Scan for the cell matching the given text and deliver its (X, Y) coordinate at center. 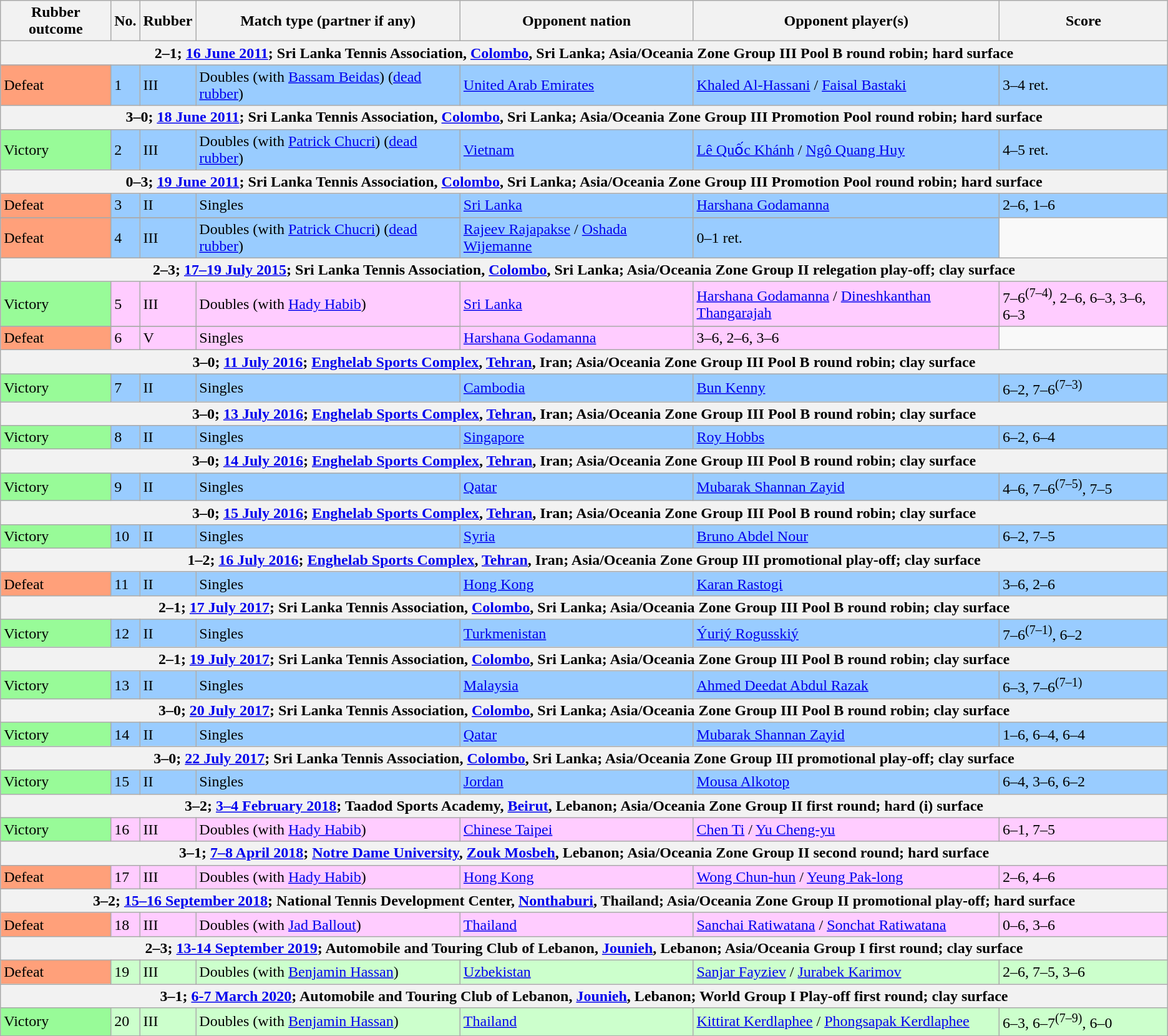
6–2, 7–6(7–3) (1084, 388)
3–6, 2–6 (1084, 584)
Mousa Alkotop (846, 782)
6–2, 6–4 (1084, 437)
Jordan (577, 782)
Turkmenistan (577, 634)
2–1; 16 June 2011; Sri Lanka Tennis Association, Colombo, Sri Lanka; Asia/Oceania Zone Group III Pool B round robin; hard surface (584, 53)
Cambodia (577, 388)
1–2; 16 July 2016; Enghelab Sports Complex, Tehran, Iran; Asia/Oceania Zone Group III promotional play-off; clay surface (584, 560)
6 (125, 338)
3–0; 11 July 2016; Enghelab Sports Complex, Tehran, Iran; Asia/Oceania Zone Group III Pool B round robin; clay surface (584, 362)
6–3, 7–6(7–1) (1084, 685)
3 (125, 205)
2–3; 13-14 September 2019; Automobile and Touring Club of Lebanon, Jounieh, Lebanon; Asia/Oceania Group I first round; clay surface (584, 948)
Lê Quốc Khánh / Ngô Quang Huy (846, 150)
3–0; 14 July 2016; Enghelab Sports Complex, Tehran, Iran; Asia/Oceania Zone Group III Pool B round robin; clay surface (584, 461)
3–1; 6-7 March 2020; Automobile and Touring Club of Lebanon, Jounieh, Lebanon; World Group I Play-off first round; clay surface (584, 996)
3–0; 18 June 2011; Sri Lanka Tennis Association, Colombo, Sri Lanka; Asia/Oceania Zone Group III Promotion Pool round robin; hard surface (584, 117)
Malaysia (577, 685)
United Arab Emirates (577, 85)
7–6(7–1), 6–2 (1084, 634)
14 (125, 735)
Opponent nation (577, 21)
12 (125, 634)
3–2; 15–16 September 2018; National Tennis Development Center, Nonthaburi, Thailand; Asia/Oceania Zone Group II promotional play-off; hard surface (584, 901)
4 (125, 237)
4–6, 7–6(7–5), 7–5 (1084, 487)
Ýuriý Rogusskiý (846, 634)
Ahmed Deedat Abdul Razak (846, 685)
13 (125, 685)
Vietnam (577, 150)
6–2, 7–5 (1084, 536)
20 (125, 1022)
4–5 ret. (1084, 150)
3–0; 20 July 2017; Sri Lanka Tennis Association, Colombo, Sri Lanka; Asia/Oceania Zone Group III Pool B round robin; clay surface (584, 711)
Chen Ti / Yu Cheng-yu (846, 829)
18 (125, 924)
Rubber outcome (56, 21)
3–0; 15 July 2016; Enghelab Sports Complex, Tehran, Iran; Asia/Oceania Zone Group III Pool B round robin; clay surface (584, 512)
10 (125, 536)
Opponent player(s) (846, 21)
Kittirat Kerdlaphee / Phongsapak Kerdlaphee (846, 1022)
6–3, 6–7(7–9), 6–0 (1084, 1022)
Chinese Taipei (577, 829)
5 (125, 304)
16 (125, 829)
Wong Chun-hun / Yeung Pak-long (846, 877)
Bun Kenny (846, 388)
17 (125, 877)
11 (125, 584)
Uzbekistan (577, 972)
Doubles (with Jad Ballout) (328, 924)
0–3; 19 June 2011; Sri Lanka Tennis Association, Colombo, Sri Lanka; Asia/Oceania Zone Group III Promotion Pool round robin; hard surface (584, 182)
2–6, 1–6 (1084, 205)
3–0; 13 July 2016; Enghelab Sports Complex, Tehran, Iran; Asia/Oceania Zone Group III Pool B round robin; clay surface (584, 414)
1–6, 6–4, 6–4 (1084, 735)
Roy Hobbs (846, 437)
Bruno Abdel Nour (846, 536)
Doubles (with Bassam Beidas) (dead rubber) (328, 85)
3–2; 3–4 February 2018; Taadod Sports Academy, Beirut, Lebanon; Asia/Oceania Zone Group II first round; hard (i) surface (584, 806)
1 (125, 85)
0–1 ret. (846, 237)
Rajeev Rajapakse / Oshada Wijemanne (577, 237)
Harshana Godamanna / Dineshkanthan Thangarajah (846, 304)
9 (125, 487)
6–4, 3–6, 6–2 (1084, 782)
Singapore (577, 437)
Score (1084, 21)
7–6(7–4), 2–6, 6–3, 3–6, 6–3 (1084, 304)
6–1, 7–5 (1084, 829)
2–1; 17 July 2017; Sri Lanka Tennis Association, Colombo, Sri Lanka; Asia/Oceania Zone Group III Pool B round robin; clay surface (584, 608)
3–1; 7–8 April 2018; Notre Dame University, Zouk Mosbeh, Lebanon; Asia/Oceania Zone Group II second round; hard surface (584, 853)
2–6, 4–6 (1084, 877)
3–6, 2–6, 3–6 (846, 338)
3–4 ret. (1084, 85)
Khaled Al-Hassani / Faisal Bastaki (846, 85)
8 (125, 437)
Karan Rastogi (846, 584)
2 (125, 150)
3–0; 22 July 2017; Sri Lanka Tennis Association, Colombo, Sri Lanka; Asia/Oceania Zone Group III promotional play-off; clay surface (584, 758)
0–6, 3–6 (1084, 924)
Sanchai Ratiwatana / Sonchat Ratiwatana (846, 924)
V (168, 338)
19 (125, 972)
Syria (577, 536)
No. (125, 21)
2–6, 7–5, 3–6 (1084, 972)
Rubber (168, 21)
2–1; 19 July 2017; Sri Lanka Tennis Association, Colombo, Sri Lanka; Asia/Oceania Zone Group III Pool B round robin; clay surface (584, 659)
15 (125, 782)
7 (125, 388)
Match type (partner if any) (328, 21)
Sanjar Fayziev / Jurabek Karimov (846, 972)
2–3; 17–19 July 2015; Sri Lanka Tennis Association, Colombo, Sri Lanka; Asia/Oceania Zone Group II relegation play-off; clay surface (584, 270)
